Find where the given text appears and provide that cell's center as [X, Y] coordinate. 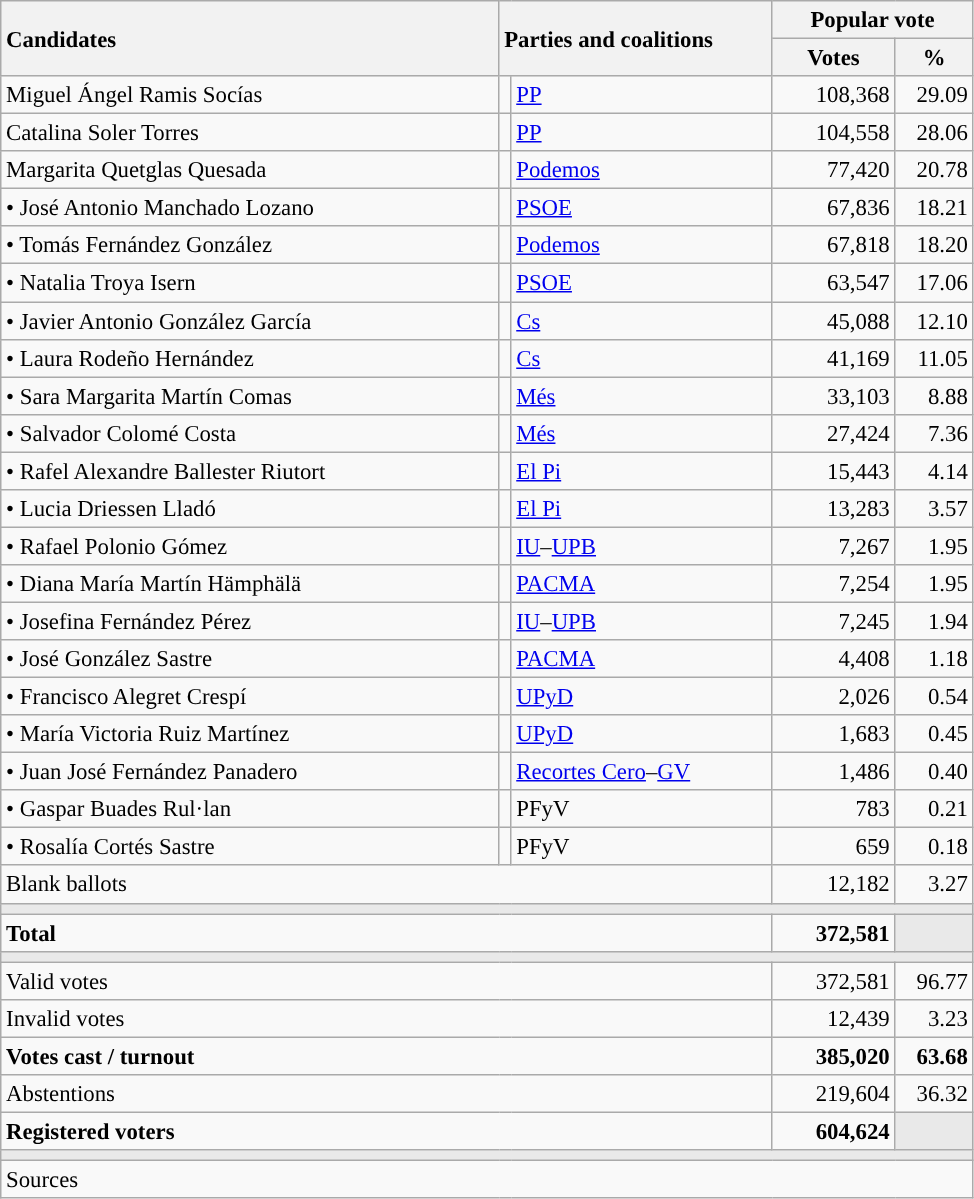
219,604 [834, 1094]
• María Victoria Ruiz Martínez [250, 734]
Votes [834, 58]
3.23 [934, 1019]
• Juan José Fernández Panadero [250, 772]
• Lucia Driessen Lladó [250, 509]
8.88 [934, 396]
45,088 [834, 321]
Votes cast / turnout [386, 1056]
• Diana María Martín Hämphälä [250, 584]
Margarita Quetglas Quesada [250, 170]
67,818 [834, 245]
Sources [487, 1180]
• Rafel Alexandre Ballester Riutort [250, 471]
12.10 [934, 321]
29.09 [934, 95]
1.94 [934, 621]
Parties and coalitions [636, 38]
7,245 [834, 621]
11.05 [934, 358]
• Rafael Polonio Gómez [250, 546]
0.54 [934, 697]
36.32 [934, 1094]
Popular vote [872, 20]
• Natalia Troya Isern [250, 283]
28.06 [934, 133]
Miguel Ángel Ramis Socías [250, 95]
12,439 [834, 1019]
1,683 [834, 734]
Registered voters [386, 1131]
• Tomás Fernández González [250, 245]
• José González Sastre [250, 659]
108,368 [834, 95]
63,547 [834, 283]
• Sara Margarita Martín Comas [250, 396]
63.68 [934, 1056]
Candidates [250, 38]
18.20 [934, 245]
33,103 [834, 396]
Valid votes [386, 981]
• Gaspar Buades Rul·lan [250, 809]
7.36 [934, 433]
604,624 [834, 1131]
15,443 [834, 471]
41,169 [834, 358]
7,254 [834, 584]
0.45 [934, 734]
659 [834, 847]
67,836 [834, 208]
783 [834, 809]
• Salvador Colomé Costa [250, 433]
7,267 [834, 546]
385,020 [834, 1056]
• Francisco Alegret Crespí [250, 697]
• Rosalía Cortés Sastre [250, 847]
• Josefina Fernández Pérez [250, 621]
0.21 [934, 809]
Invalid votes [386, 1019]
Abstentions [386, 1094]
1.18 [934, 659]
0.40 [934, 772]
18.21 [934, 208]
• José Antonio Manchado Lozano [250, 208]
3.57 [934, 509]
4,408 [834, 659]
17.06 [934, 283]
• Javier Antonio González García [250, 321]
1,486 [834, 772]
Catalina Soler Torres [250, 133]
Total [386, 933]
4.14 [934, 471]
77,420 [834, 170]
% [934, 58]
20.78 [934, 170]
12,182 [834, 885]
27,424 [834, 433]
3.27 [934, 885]
Recortes Cero–GV [642, 772]
2,026 [834, 697]
96.77 [934, 981]
104,558 [834, 133]
0.18 [934, 847]
• Laura Rodeño Hernández [250, 358]
13,283 [834, 509]
Blank ballots [386, 885]
